Locate the cell with the specified text and output its (X, Y) center coordinate. 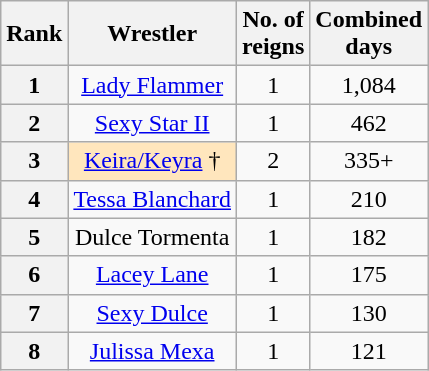
Combineddays (369, 34)
130 (369, 313)
5 (34, 237)
6 (34, 275)
Sexy Star II (152, 123)
3 (34, 161)
Sexy Dulce (152, 313)
8 (34, 351)
210 (369, 199)
No. ofreigns (274, 34)
Julissa Mexa (152, 351)
121 (369, 351)
Wrestler (152, 34)
4 (34, 199)
182 (369, 237)
7 (34, 313)
Rank (34, 34)
175 (369, 275)
335+ (369, 161)
1,084 (369, 85)
Lacey Lane (152, 275)
Dulce Tormenta (152, 237)
Keira/Keyra † (152, 161)
462 (369, 123)
Tessa Blanchard (152, 199)
Lady Flammer (152, 85)
